Pinpoint the cell where the given text exists, returning its (x, y) midpoint coordinate. 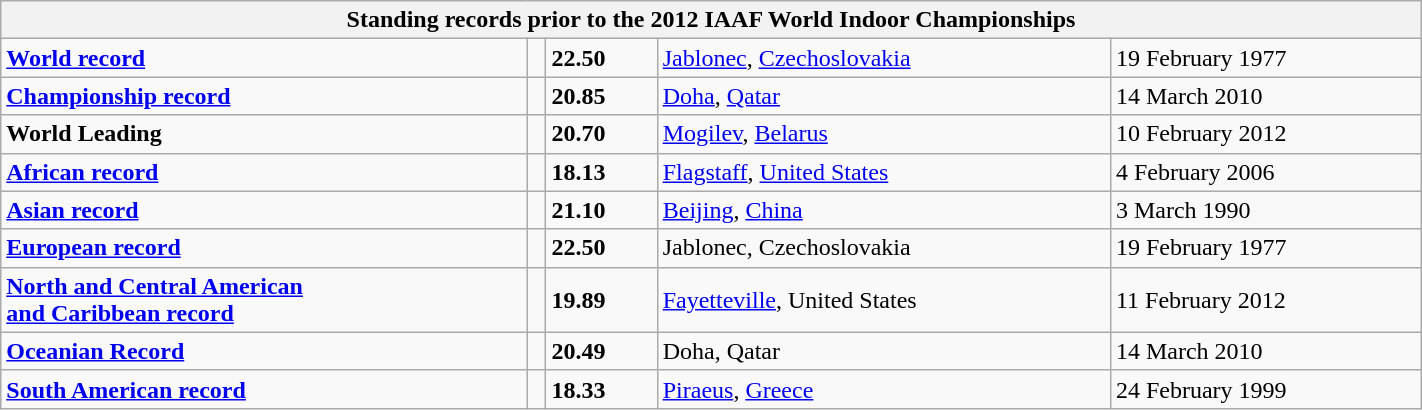
South American record (264, 389)
Asian record (264, 210)
Piraeus, Greece (884, 389)
Mogilev, Belarus (884, 134)
20.85 (602, 96)
21.10 (602, 210)
Championship record (264, 96)
Fayetteville, United States (884, 300)
20.70 (602, 134)
19.89 (602, 300)
10 February 2012 (1266, 134)
North and Central American and Caribbean record (264, 300)
20.49 (602, 351)
11 February 2012 (1266, 300)
3 March 1990 (1266, 210)
24 February 1999 (1266, 389)
African record (264, 172)
18.13 (602, 172)
Standing records prior to the 2012 IAAF World Indoor Championships (711, 20)
4 February 2006 (1266, 172)
World Leading (264, 134)
Beijing, China (884, 210)
World record (264, 58)
Flagstaff, United States (884, 172)
Oceanian Record (264, 351)
18.33 (602, 389)
European record (264, 248)
